Search for the cell housing the specified text and yield its [x, y] center coordinate. 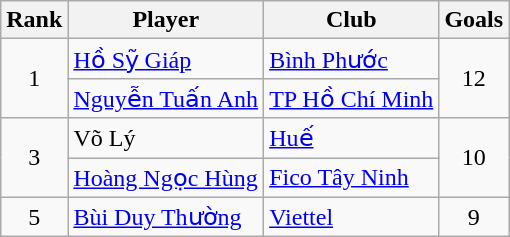
Bùi Duy Thường [166, 217]
TP Hồ Chí Minh [352, 98]
Bình Phước [352, 59]
10 [474, 158]
1 [34, 78]
3 [34, 158]
Rank [34, 20]
Player [166, 20]
12 [474, 78]
Club [352, 20]
9 [474, 217]
Hồ Sỹ Giáp [166, 59]
Hoàng Ngọc Hùng [166, 178]
Viettel [352, 217]
Nguyễn Tuấn Anh [166, 98]
Huế [352, 138]
Võ Lý [166, 138]
Goals [474, 20]
Fico Tây Ninh [352, 178]
5 [34, 217]
